Provide the (x, y) coordinate of the cell's center where the given text is located.  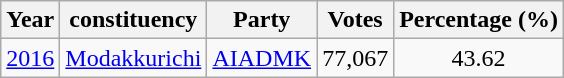
Party (262, 20)
Votes (356, 20)
constituency (134, 20)
Modakkurichi (134, 58)
AIADMK (262, 58)
77,067 (356, 58)
2016 (30, 58)
Percentage (%) (479, 20)
Year (30, 20)
43.62 (479, 58)
